From the cell containing the given text, extract its center point as (X, Y) coordinate. 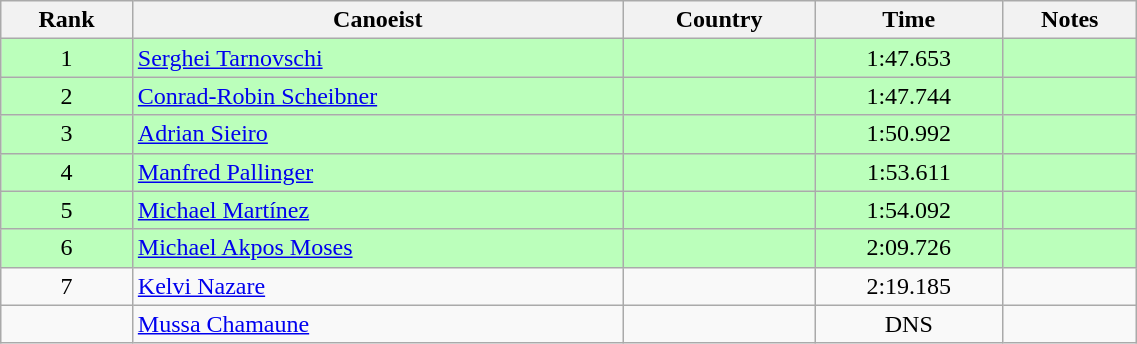
1:47.653 (909, 58)
7 (67, 286)
Adrian Sieiro (378, 134)
Kelvi Nazare (378, 286)
1 (67, 58)
Time (909, 20)
Notes (1070, 20)
Michael Akpos Moses (378, 248)
2:19.185 (909, 286)
1:54.092 (909, 210)
Serghei Tarnovschi (378, 58)
1:50.992 (909, 134)
1:47.744 (909, 96)
Country (719, 20)
Mussa Chamaune (378, 324)
3 (67, 134)
2:09.726 (909, 248)
1:53.611 (909, 172)
6 (67, 248)
4 (67, 172)
2 (67, 96)
5 (67, 210)
Manfred Pallinger (378, 172)
Michael Martínez (378, 210)
Conrad-Robin Scheibner (378, 96)
Canoeist (378, 20)
Rank (67, 20)
DNS (909, 324)
